Detect which cell encompasses the target text, then output its (x, y) center coordinate. 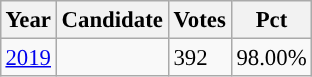
Pct (272, 20)
2019 (28, 57)
Year (28, 20)
98.00% (272, 57)
Candidate (112, 20)
Votes (200, 20)
392 (200, 57)
